Return the (X, Y) coordinate for the center point of the cell that contains the specified text.  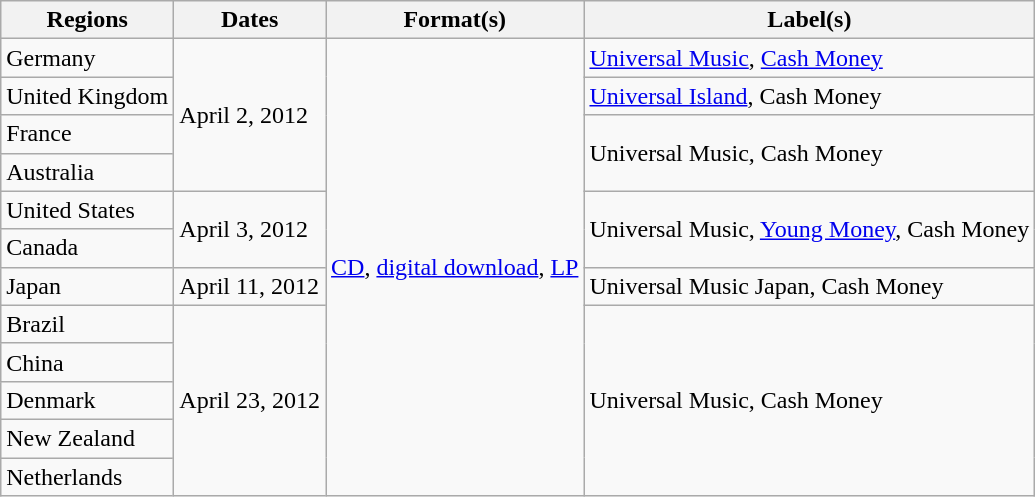
United Kingdom (88, 96)
Australia (88, 172)
April 11, 2012 (250, 286)
Label(s) (810, 20)
France (88, 134)
CD, digital download, LP (455, 268)
Regions (88, 20)
Universal Island, Cash Money (810, 96)
Universal Music, Young Money, Cash Money (810, 229)
April 23, 2012 (250, 400)
Dates (250, 20)
Universal Music Japan, Cash Money (810, 286)
April 3, 2012 (250, 229)
Denmark (88, 400)
Netherlands (88, 477)
April 2, 2012 (250, 115)
Format(s) (455, 20)
Canada (88, 248)
China (88, 362)
Brazil (88, 324)
New Zealand (88, 438)
Germany (88, 58)
United States (88, 210)
Japan (88, 286)
